Identify which cell holds the provided text, then report its (X, Y) central coordinate. 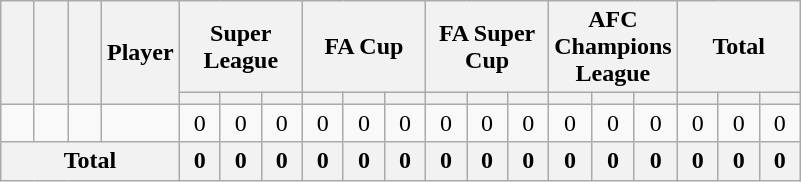
Player (140, 52)
Super League (240, 47)
FA Super Cup (488, 47)
AFC Champions League (613, 47)
FA Cup (364, 47)
